Locate the cell with the specified text and output its [X, Y] center coordinate. 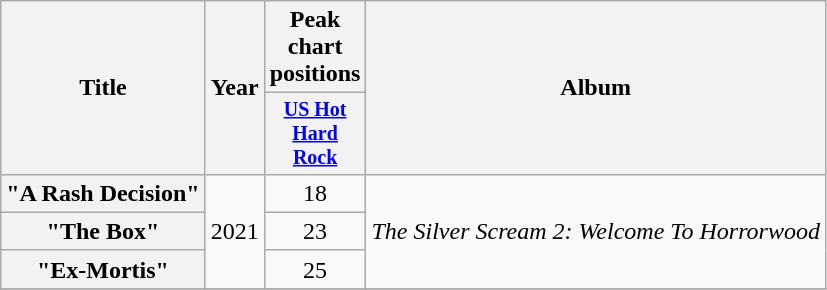
Album [596, 88]
"A Rash Decision" [103, 193]
Peak chart positions [315, 47]
Year [234, 88]
25 [315, 269]
2021 [234, 231]
"Ex-Mortis" [103, 269]
23 [315, 231]
"The Box" [103, 231]
US Hot Hard Rock [315, 134]
The Silver Scream 2: Welcome To Horrorwood [596, 231]
Title [103, 88]
18 [315, 193]
